Capture the cell that displays the provided text and extract its [x, y] central coordinate. 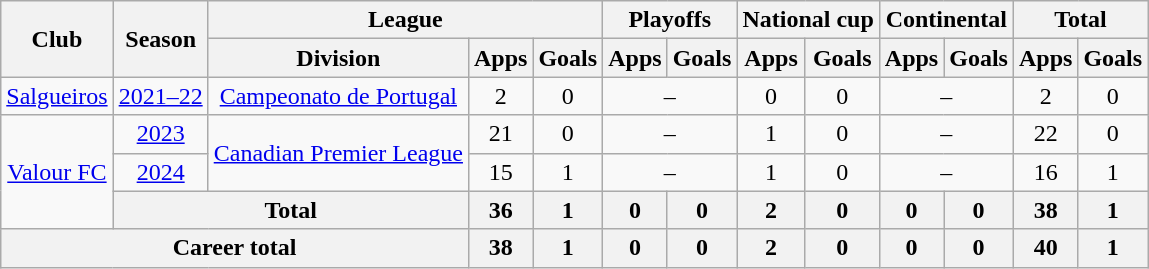
Division [338, 58]
15 [500, 172]
Campeonato de Portugal [338, 96]
22 [1045, 134]
Club [57, 39]
2023 [160, 134]
National cup [808, 20]
40 [1045, 248]
Valour FC [57, 172]
Continental [946, 20]
Salgueiros [57, 96]
Career total [235, 248]
2021–22 [160, 96]
Canadian Premier League [338, 153]
League [405, 20]
2024 [160, 172]
16 [1045, 172]
Season [160, 39]
36 [500, 210]
21 [500, 134]
Playoffs [670, 20]
